Return the [x, y] coordinate for the center point of the cell that contains the specified text.  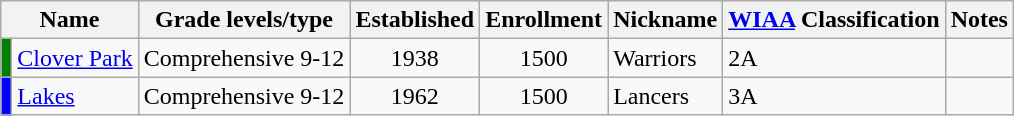
1938 [415, 58]
Enrollment [544, 20]
Established [415, 20]
Grade levels/type [244, 20]
Name [70, 20]
Lakes [75, 96]
1962 [415, 96]
Lancers [666, 96]
Clover Park [75, 58]
Warriors [666, 58]
Notes [979, 20]
2A [834, 58]
WIAA Classification [834, 20]
3A [834, 96]
Nickname [666, 20]
